Return [x, y] of the center of cell containing provided text 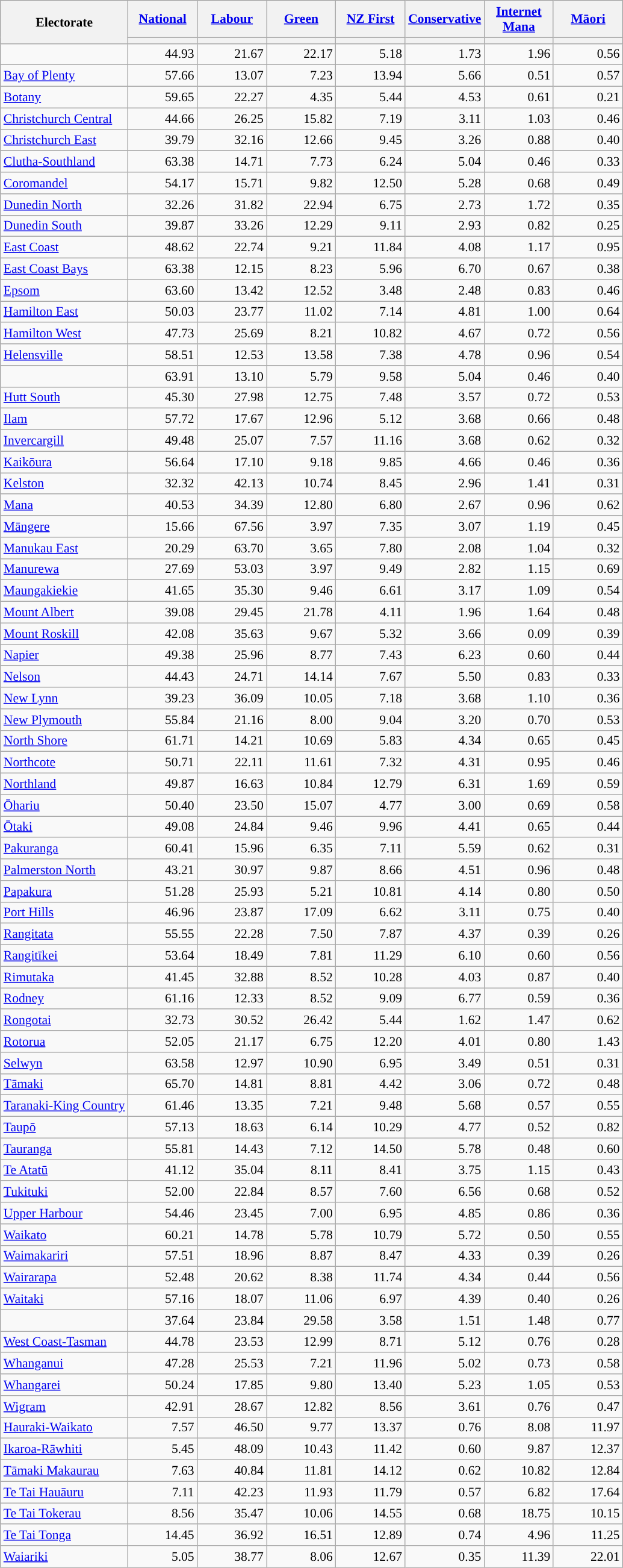
60.21 [163, 1235]
12.53 [232, 355]
Te Tai Tokerau [64, 1514]
12.37 [587, 1449]
29.45 [232, 613]
32.32 [163, 484]
40.84 [232, 1471]
Rimutaka [64, 977]
38.77 [232, 1557]
41.65 [163, 591]
44.78 [163, 1342]
35.47 [232, 1514]
0.28 [587, 1342]
3.06 [444, 1084]
1.51 [444, 1320]
63.70 [232, 548]
6.80 [371, 505]
11.16 [371, 441]
4.35 [301, 98]
12.50 [371, 183]
7.35 [371, 526]
Mana [64, 505]
1.03 [519, 119]
0.43 [587, 1170]
63.58 [163, 1063]
11.39 [519, 1557]
7.80 [371, 548]
61.71 [163, 741]
12.89 [371, 1535]
Nelson [64, 677]
Maungakiekie [64, 591]
22.94 [301, 205]
51.28 [163, 892]
23.77 [232, 312]
1.10 [519, 698]
15.07 [301, 805]
40.53 [163, 505]
5.96 [371, 269]
4.42 [371, 1084]
8.57 [301, 1192]
New Lynn [64, 698]
10.81 [371, 892]
13.10 [232, 376]
6.70 [444, 269]
7.14 [371, 312]
1.64 [519, 613]
23.45 [232, 1213]
Kelston [64, 484]
0.75 [519, 913]
18.96 [232, 1256]
7.19 [371, 119]
57.66 [163, 76]
4.51 [444, 870]
3.58 [371, 1320]
7.12 [301, 1149]
9.45 [371, 140]
Coromandel [64, 183]
8.06 [301, 1557]
13.58 [301, 355]
10.05 [301, 698]
Labour [232, 19]
10.79 [371, 1235]
27.98 [232, 398]
6.23 [444, 655]
8.47 [371, 1256]
2.96 [444, 484]
12.15 [232, 269]
Waimakariri [64, 1256]
12.67 [371, 1557]
Conservative [444, 19]
6.24 [371, 162]
5.28 [444, 183]
8.81 [301, 1084]
0.47 [587, 1407]
5.66 [444, 76]
30.97 [232, 870]
3.57 [444, 398]
5.68 [444, 1106]
9.11 [371, 226]
12.97 [232, 1063]
37.64 [163, 1320]
7.73 [301, 162]
54.46 [163, 1213]
7.48 [371, 398]
2.08 [444, 548]
4.96 [519, 1535]
18.75 [519, 1514]
54.17 [163, 183]
35.04 [232, 1170]
Mount Albert [64, 613]
8.23 [301, 269]
32.16 [232, 140]
22.74 [232, 248]
42.91 [163, 1407]
7.32 [371, 763]
9.04 [371, 720]
5.45 [163, 1449]
7.18 [371, 698]
Palmerston North [64, 870]
49.08 [163, 827]
Helensville [64, 355]
4.85 [444, 1213]
4.08 [444, 248]
24.71 [232, 677]
3.61 [444, 1407]
6.56 [444, 1192]
0.64 [587, 312]
3.26 [444, 140]
14.50 [371, 1149]
21.17 [232, 1042]
Upper Harbour [64, 1213]
23.53 [232, 1342]
Christchurch Central [64, 119]
9.58 [371, 376]
4.03 [444, 977]
50.03 [163, 312]
Hutt South [64, 398]
Hamilton West [64, 334]
8.77 [301, 655]
46.96 [163, 913]
27.69 [163, 569]
53.64 [163, 956]
5.50 [444, 677]
8.66 [371, 870]
14.81 [232, 1084]
9.48 [371, 1106]
9.21 [301, 248]
Invercargill [64, 441]
23.87 [232, 913]
Mount Roskill [64, 634]
48.62 [163, 248]
8.21 [301, 334]
47.28 [163, 1364]
4.14 [444, 892]
West Coast-Tasman [64, 1342]
8.45 [371, 484]
7.63 [163, 1471]
30.52 [232, 1020]
21.16 [232, 720]
2.67 [444, 505]
17.85 [232, 1385]
3.75 [444, 1170]
22.11 [232, 763]
9.67 [301, 634]
0.77 [587, 1320]
33.26 [232, 226]
35.30 [232, 591]
Rodney [64, 999]
5.21 [301, 892]
24.84 [232, 827]
13.35 [232, 1106]
Pakuranga [64, 849]
29.58 [301, 1320]
14.14 [301, 677]
6.14 [301, 1128]
Tukituki [64, 1192]
44.66 [163, 119]
11.97 [587, 1428]
4.31 [444, 763]
Ōhariu [64, 805]
42.13 [232, 484]
59.65 [163, 98]
Clutha-Southland [64, 162]
15.82 [301, 119]
New Plymouth [64, 720]
14.43 [232, 1149]
Green [301, 19]
8.00 [301, 720]
Papakura [64, 892]
35.63 [232, 634]
0.87 [519, 977]
11.79 [371, 1492]
Te Atatū [64, 1170]
41.12 [163, 1170]
34.39 [232, 505]
Manurewa [64, 569]
6.97 [371, 1299]
22.27 [232, 98]
11.25 [587, 1535]
Dunedin North [64, 205]
Whangarei [64, 1385]
47.73 [163, 334]
East Coast [64, 248]
58.51 [163, 355]
East Coast Bays [64, 269]
1.72 [519, 205]
50.40 [163, 805]
Rongotai [64, 1020]
11.96 [371, 1364]
12.99 [301, 1342]
8.71 [371, 1342]
Port Hills [64, 913]
1.62 [444, 1020]
Manukau East [64, 548]
Taranaki-King Country [64, 1106]
9.80 [301, 1385]
12.66 [301, 140]
Māori [587, 19]
0.21 [587, 98]
Te Tai Hauāuru [64, 1492]
Northland [64, 784]
50.71 [163, 763]
39.23 [163, 698]
25.96 [232, 655]
Hamilton East [64, 312]
32.73 [163, 1020]
1.69 [519, 784]
4.33 [444, 1256]
1.09 [519, 591]
17.10 [232, 462]
7.00 [301, 1213]
13.40 [371, 1385]
63.91 [163, 376]
7.60 [371, 1192]
NZ First [371, 19]
Epsom [64, 290]
20.62 [232, 1278]
Northcote [64, 763]
11.61 [301, 763]
14.78 [232, 1235]
21.67 [232, 54]
3.66 [444, 634]
10.43 [301, 1449]
52.48 [163, 1278]
22.28 [232, 934]
8.41 [371, 1170]
6.61 [371, 591]
Whanganui [64, 1364]
10.69 [301, 741]
Electorate [64, 22]
49.38 [163, 655]
Ikaroa-Rāwhiti [64, 1449]
Waitaki [64, 1299]
North Shore [64, 741]
5.32 [371, 634]
6.82 [519, 1492]
5.83 [371, 741]
10.84 [301, 784]
17.67 [232, 419]
Tāmaki [64, 1084]
4.67 [444, 334]
43.21 [163, 870]
0.86 [519, 1213]
11.84 [371, 248]
15.96 [232, 849]
Wairarapa [64, 1278]
18.07 [232, 1299]
55.55 [163, 934]
15.71 [232, 183]
10.90 [301, 1063]
0.74 [444, 1535]
52.05 [163, 1042]
14.21 [232, 741]
56.64 [163, 462]
17.09 [301, 913]
0.70 [519, 720]
4.01 [444, 1042]
57.51 [163, 1256]
Ilam [64, 419]
25.93 [232, 892]
39.87 [163, 226]
12.75 [301, 398]
39.79 [163, 140]
61.16 [163, 999]
5.59 [444, 849]
Te Tai Tonga [64, 1535]
4.39 [444, 1299]
3.48 [371, 290]
5.23 [444, 1385]
31.82 [232, 205]
3.49 [444, 1063]
2.73 [444, 205]
53.03 [232, 569]
60.41 [163, 849]
49.48 [163, 441]
49.87 [163, 784]
5.05 [163, 1557]
8.38 [301, 1278]
0.09 [519, 634]
42.23 [232, 1492]
6.77 [444, 999]
4.53 [444, 98]
41.45 [163, 977]
57.16 [163, 1299]
1.47 [519, 1020]
Selwyn [64, 1063]
0.49 [587, 183]
12.82 [301, 1407]
Christchurch East [64, 140]
0.67 [519, 269]
12.84 [587, 1471]
7.81 [301, 956]
1.19 [519, 526]
2.93 [444, 226]
5.18 [371, 54]
12.80 [301, 505]
Rangitīkei [64, 956]
Ōtaki [64, 827]
11.06 [301, 1299]
26.42 [301, 1020]
9.82 [301, 183]
57.13 [163, 1128]
12.33 [232, 999]
6.62 [371, 913]
Rotorua [64, 1042]
Tauranga [64, 1149]
13.94 [371, 76]
7.38 [371, 355]
44.43 [163, 677]
14.71 [232, 162]
4.81 [444, 312]
5.72 [444, 1235]
23.50 [232, 805]
3.17 [444, 591]
26.25 [232, 119]
1.04 [519, 548]
25.53 [232, 1364]
1.41 [519, 484]
9.18 [301, 462]
Dunedin South [64, 226]
36.09 [232, 698]
9.96 [371, 827]
42.08 [163, 634]
22.84 [232, 1192]
48.09 [232, 1449]
5.79 [301, 376]
32.26 [163, 205]
16.63 [232, 784]
67.56 [232, 526]
4.11 [371, 613]
50.24 [163, 1385]
Internet Mana [519, 19]
11.74 [371, 1278]
15.66 [163, 526]
45.30 [163, 398]
5.02 [444, 1364]
7.43 [371, 655]
18.49 [232, 956]
2.82 [444, 569]
1.73 [444, 54]
9.85 [371, 462]
8.11 [301, 1170]
10.28 [371, 977]
Hauraki-Waikato [64, 1428]
Taupō [64, 1128]
4.78 [444, 355]
National [163, 19]
22.01 [587, 1557]
28.67 [232, 1407]
6.31 [444, 784]
0.66 [519, 419]
Waikato [64, 1235]
0.61 [519, 98]
10.29 [371, 1128]
Tāmaki Makaurau [64, 1471]
11.81 [301, 1471]
3.07 [444, 526]
Rangitata [64, 934]
3.65 [301, 548]
1.48 [519, 1320]
4.41 [444, 827]
12.79 [371, 784]
44.93 [163, 54]
63.60 [163, 290]
11.29 [371, 956]
9.49 [371, 569]
12.96 [301, 419]
52.00 [163, 1192]
Bay of Plenty [64, 76]
7.23 [301, 76]
20.29 [163, 548]
Botany [64, 98]
11.02 [301, 312]
9.77 [301, 1428]
17.64 [587, 1492]
25.07 [232, 441]
8.87 [301, 1256]
1.43 [587, 1042]
12.52 [301, 290]
7.50 [301, 934]
0.88 [519, 140]
13.42 [232, 290]
6.10 [444, 956]
14.55 [371, 1514]
3.00 [444, 805]
Waiariki [64, 1557]
7.87 [371, 934]
65.70 [163, 1084]
10.15 [587, 1514]
46.50 [232, 1428]
10.74 [301, 484]
12.20 [371, 1042]
12.29 [301, 226]
2.48 [444, 290]
55.84 [163, 720]
14.12 [371, 1471]
4.66 [444, 462]
25.69 [232, 334]
4.37 [444, 934]
7.67 [371, 677]
55.81 [163, 1149]
22.17 [301, 54]
18.63 [232, 1128]
3.20 [444, 720]
11.93 [301, 1492]
1.17 [519, 248]
10.06 [301, 1514]
36.92 [232, 1535]
9.09 [371, 999]
23.84 [232, 1320]
14.45 [163, 1535]
0.73 [519, 1364]
11.42 [371, 1449]
Māngere [64, 526]
0.25 [587, 226]
13.37 [371, 1428]
13.07 [232, 76]
8.08 [519, 1428]
1.00 [519, 312]
61.46 [163, 1106]
16.51 [301, 1535]
Wigram [64, 1407]
6.35 [301, 849]
57.72 [163, 419]
39.08 [163, 613]
0.38 [587, 269]
1.05 [519, 1385]
21.78 [301, 613]
Napier [64, 655]
32.88 [232, 977]
Kaikōura [64, 462]
